Identify which cell holds the provided text, then report its [x, y] central coordinate. 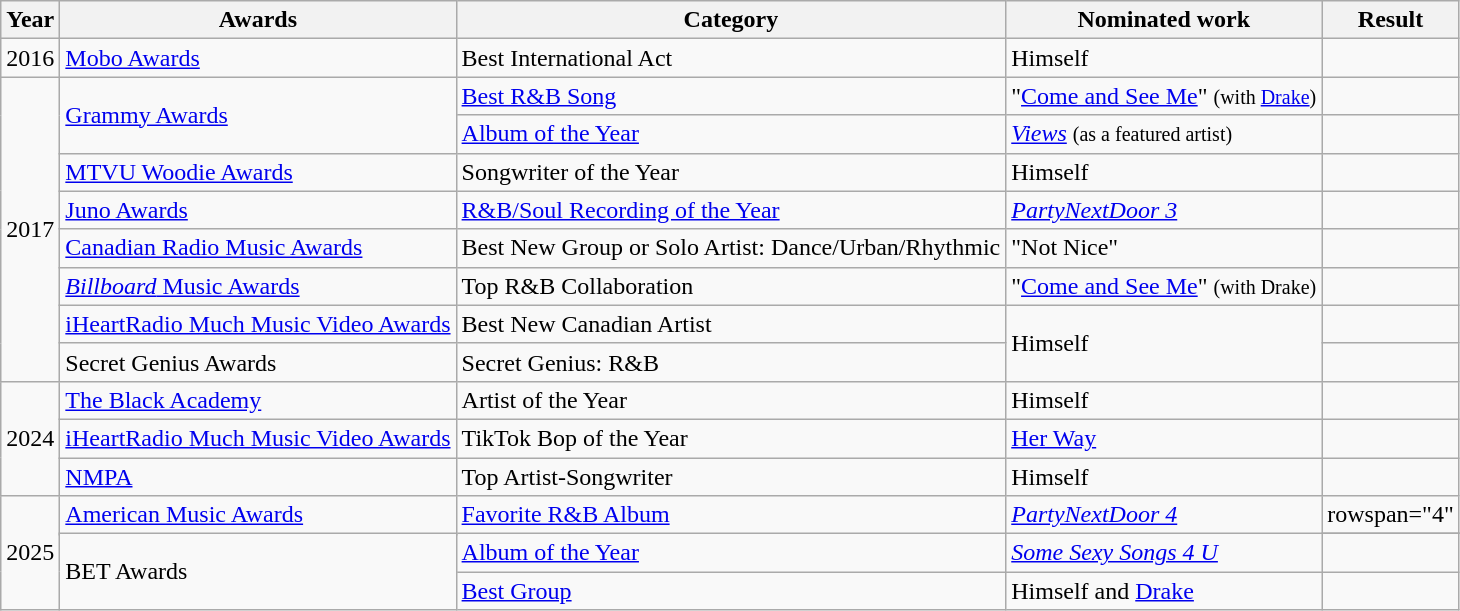
American Music Awards [258, 515]
Top R&B Collaboration [731, 286]
Juno Awards [258, 210]
Mobo Awards [258, 58]
TikTok Bop of the Year [731, 438]
2017 [30, 229]
NMPA [258, 477]
Himself and Drake [1164, 591]
R&B/Soul Recording of the Year [731, 210]
Best New Canadian Artist [731, 324]
Result [1391, 20]
Grammy Awards [258, 115]
Best International Act [731, 58]
"Not Nice" [1164, 248]
Year [30, 20]
PartyNextDoor 4 [1164, 515]
Best New Group or Solo Artist: Dance/Urban/Rhythmic [731, 248]
rowspan="4" [1391, 515]
Nominated work [1164, 20]
2025 [30, 553]
Canadian Radio Music Awards [258, 248]
PartyNextDoor 3 [1164, 210]
Secret Genius Awards [258, 362]
Songwriter of the Year [731, 172]
Secret Genius: R&B [731, 362]
Her Way [1164, 438]
2016 [30, 58]
BET Awards [258, 572]
Best R&B Song [731, 96]
Favorite R&B Album [731, 515]
Views (as a featured artist) [1164, 134]
2024 [30, 438]
Top Artist-Songwriter [731, 477]
Some Sexy Songs 4 U [1164, 553]
Billboard Music Awards [258, 286]
Best Group [731, 591]
Category [731, 20]
Artist of the Year [731, 400]
The Black Academy [258, 400]
MTVU Woodie Awards [258, 172]
Awards [258, 20]
